Locate the cell with the specified text and output its (x, y) center coordinate. 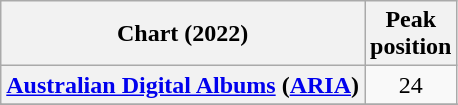
Australian Digital Albums (ARIA) (183, 85)
Peakposition (411, 34)
24 (411, 85)
Chart (2022) (183, 34)
